Detect which cell encompasses the target text, then output its (x, y) center coordinate. 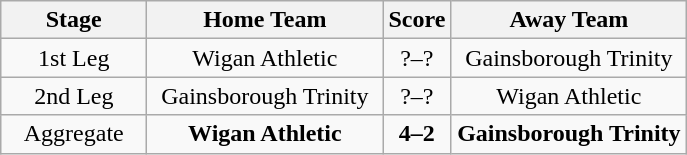
Away Team (569, 20)
Stage (74, 20)
Home Team (265, 20)
2nd Leg (74, 96)
1st Leg (74, 58)
Aggregate (74, 134)
Score (417, 20)
4–2 (417, 134)
